For the text-containing cell, return its midpoint in [X, Y] coordinate format. 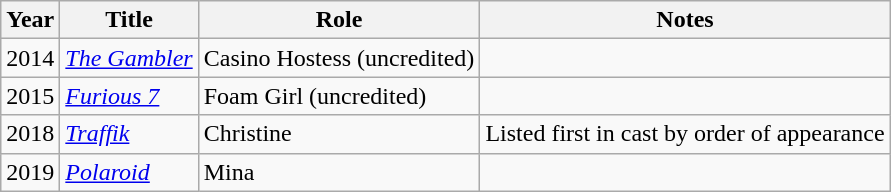
2015 [30, 96]
2018 [30, 134]
Furious 7 [129, 96]
Foam Girl (uncredited) [339, 96]
2014 [30, 58]
Notes [685, 20]
Traffik [129, 134]
Mina [339, 172]
Title [129, 20]
Casino Hostess (uncredited) [339, 58]
Year [30, 20]
Christine [339, 134]
Role [339, 20]
2019 [30, 172]
Polaroid [129, 172]
The Gambler [129, 58]
Listed first in cast by order of appearance [685, 134]
